Find where the given text appears and provide that cell's center as (x, y) coordinate. 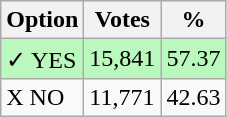
57.37 (194, 59)
Option (42, 20)
X NO (42, 97)
% (194, 20)
42.63 (194, 97)
Votes (122, 20)
15,841 (122, 59)
✓ YES (42, 59)
11,771 (122, 97)
